Provide the [x, y] coordinate of the cell's center where the given text is located.  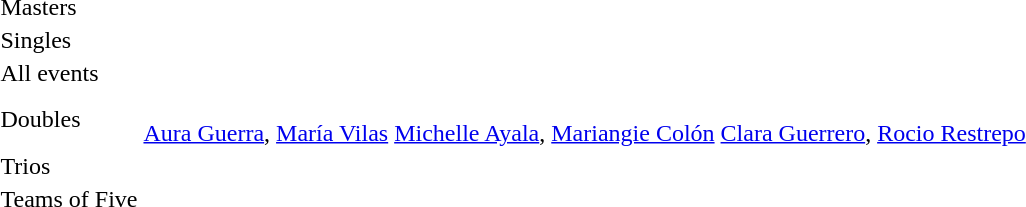
Michelle Ayala, Mariangie Colón [554, 120]
Aura Guerra, María Vilas [266, 120]
